Locate the cell with the specified text and output its [x, y] center coordinate. 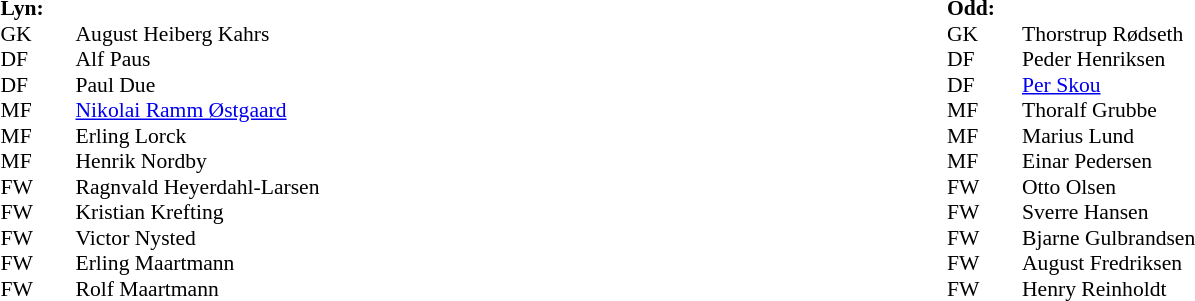
Thoralf Grubbe [1108, 111]
Bjarne Gulbrandsen [1108, 238]
Ragnvald Heyerdahl-Larsen [198, 187]
August Fredriksen [1108, 263]
Nikolai Ramm Østgaard [198, 111]
August Heiberg Kahrs [198, 34]
Einar Pedersen [1108, 161]
Erling Lorck [198, 136]
Henrik Nordby [198, 161]
Marius Lund [1108, 136]
Peder Henriksen [1108, 59]
Victor Nysted [198, 238]
Per Skou [1108, 85]
Sverre Hansen [1108, 213]
Paul Due [198, 85]
Alf Paus [198, 59]
Otto Olsen [1108, 187]
Kristian Krefting [198, 213]
Erling Maartmann [198, 263]
Thorstrup Rødseth [1108, 34]
